Determine the (x, y) coordinate at the center of the cell enclosing the given text.  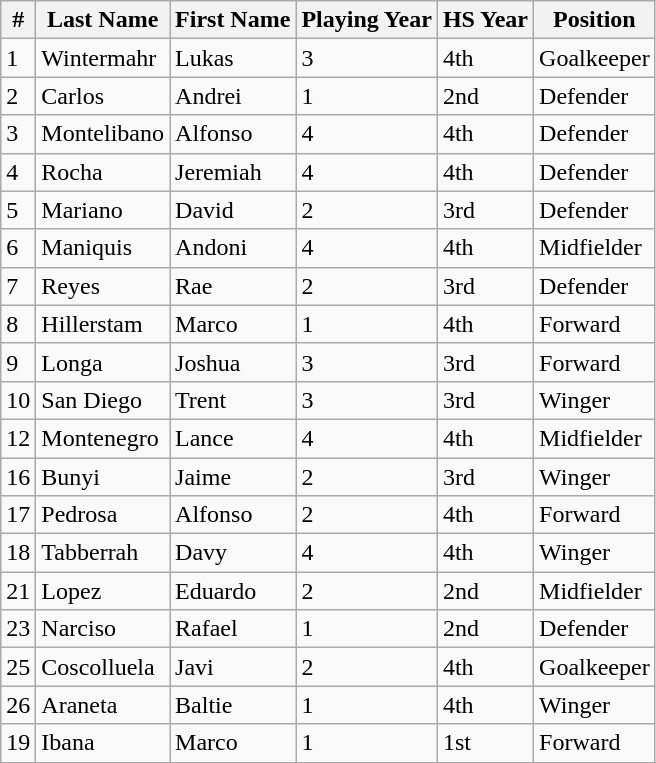
Maniquis (103, 248)
1st (485, 743)
26 (18, 705)
Mariano (103, 210)
Narciso (103, 629)
Jaime (233, 477)
Araneta (103, 705)
Andoni (233, 248)
# (18, 20)
25 (18, 667)
17 (18, 515)
Baltie (233, 705)
Wintermahr (103, 58)
12 (18, 438)
6 (18, 248)
16 (18, 477)
David (233, 210)
Hillerstam (103, 324)
21 (18, 591)
Rocha (103, 172)
5 (18, 210)
Pedrosa (103, 515)
Montelibano (103, 134)
Tabberrah (103, 553)
Reyes (103, 286)
Jeremiah (233, 172)
Playing Year (366, 20)
Position (595, 20)
Lopez (103, 591)
Davy (233, 553)
First Name (233, 20)
Andrei (233, 96)
HS Year (485, 20)
Carlos (103, 96)
Joshua (233, 362)
Rafael (233, 629)
Lance (233, 438)
7 (18, 286)
Bunyi (103, 477)
18 (18, 553)
Trent (233, 400)
Javi (233, 667)
Longa (103, 362)
8 (18, 324)
Last Name (103, 20)
19 (18, 743)
Ibana (103, 743)
San Diego (103, 400)
Eduardo (233, 591)
23 (18, 629)
9 (18, 362)
10 (18, 400)
Rae (233, 286)
Coscolluela (103, 667)
Montenegro (103, 438)
Lukas (233, 58)
